Search for the cell housing the specified text and yield its (x, y) center coordinate. 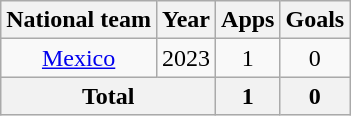
2023 (186, 58)
Year (186, 20)
Total (108, 96)
Apps (248, 20)
Mexico (79, 58)
Goals (315, 20)
National team (79, 20)
